For the text-containing cell, return its midpoint in (X, Y) coordinate format. 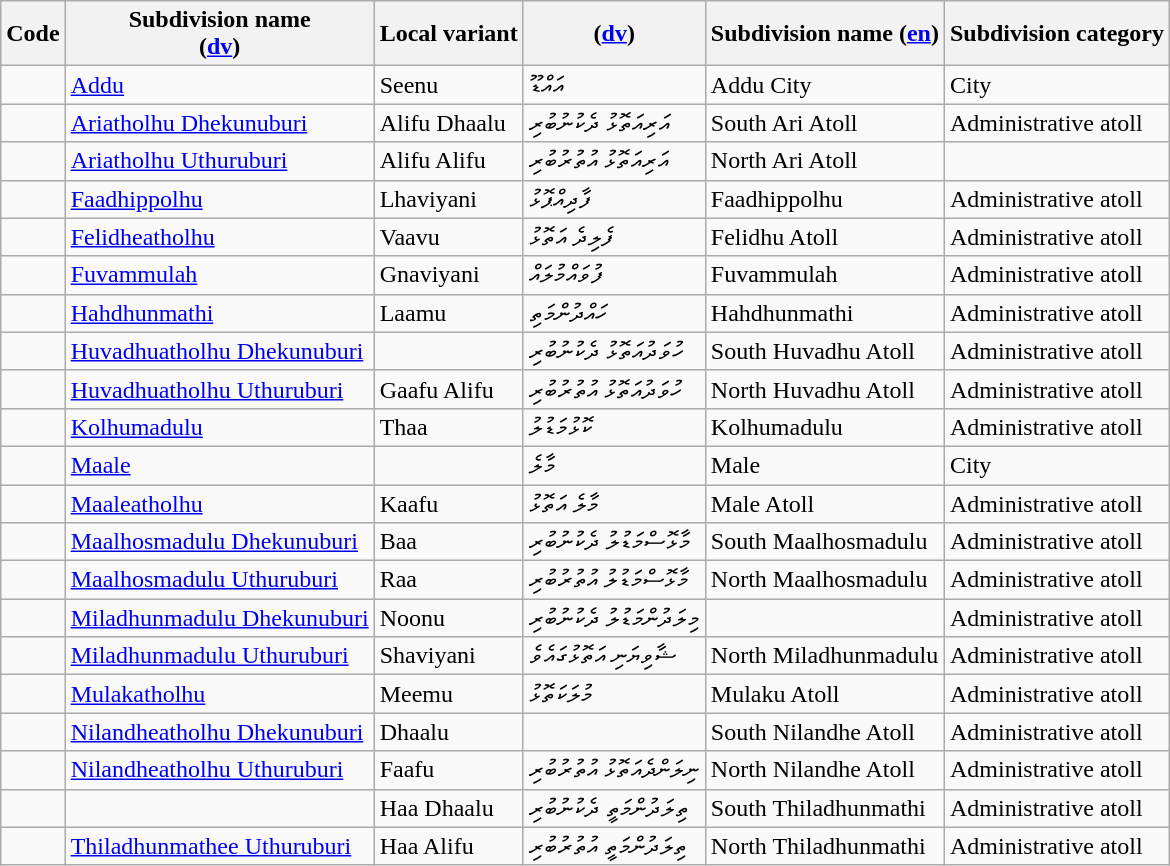
South Huvadhu Atoll (824, 351)
ހުވަދުއަތޮޅު އުތުރުބުރި (614, 389)
ފެލިދެ އަތޮޅު (614, 237)
Gnaviyani (448, 275)
South Maalhosmadulu (824, 542)
Mulaku Atoll (824, 694)
މިލަދުންމަޑުލު ދެކުނުބުރި (614, 618)
ޝާވިޔަނި އަތޮޅުގައެވެ (614, 656)
Alifu Alifu (448, 161)
Baa (448, 542)
ތިލަދުންމަތީ ދެކުނުބުރި (614, 808)
މާލެ (614, 465)
Noonu (448, 618)
Lhaviyani (448, 199)
Subdivision category (1056, 34)
Ariatholhu Dhekunuburi (220, 123)
Local variant (448, 34)
Felidheatholhu (220, 237)
North Huvadhu Atoll (824, 389)
Male (824, 465)
އަރިއަތޮޅު އުތުރުބުރި (614, 161)
ނިލަންދެއަތޮޅު އުތުރުބުރި (614, 770)
Laamu (448, 313)
އައްޑޫ (614, 85)
North Miladhunmadulu (824, 656)
Nilandheatholhu Dhekunuburi (220, 732)
Shaviyani (448, 656)
Subdivision name (en) (824, 34)
ކޮޅުމަޑުލު (614, 427)
North Nilandhe Atoll (824, 770)
(dv) (614, 34)
North Ari Atoll (824, 161)
Maalhosmadulu Uthuruburi (220, 580)
Faafu (448, 770)
Nilandheatholhu Uthuruburi (220, 770)
Thaa (448, 427)
Vaavu (448, 237)
Code (33, 34)
Ariatholhu Uthuruburi (220, 161)
Miladhunmadulu Dhekunuburi (220, 618)
Mulakatholhu (220, 694)
Male Atoll (824, 503)
Dhaalu (448, 732)
Subdivision name(dv) (220, 34)
މާލެ އަތޮޅު (614, 503)
Alifu Dhaalu (448, 123)
Felidhu Atoll (824, 237)
Haa Alifu (448, 846)
Kaafu (448, 503)
South Nilandhe Atoll (824, 732)
Meemu (448, 694)
North Thiladhunmathi (824, 846)
ހުވަދުއަތޮޅު ދެކުނުބުރި (614, 351)
Addu City (824, 85)
Maalhosmadulu Dhekunuburi (220, 542)
ހައްދުންމަތި (614, 313)
Huvadhuatholhu Uthuruburi (220, 389)
ފުވައްމުލައް (614, 275)
South Ari Atoll (824, 123)
ފާދިއްޕޮޅު (614, 199)
Huvadhuatholhu Dhekunuburi (220, 351)
ތިލަދުންމަތީ އުތުރުބުރި (614, 846)
Maaleatholhu (220, 503)
Maale (220, 465)
Gaafu Alifu (448, 389)
North Maalhosmadulu (824, 580)
Addu (220, 85)
Seenu (448, 85)
South Thiladhunmathi (824, 808)
އަރިއަތޮޅު ދެކުނުބުރި (614, 123)
Raa (448, 580)
މާޅޮސްމަޑުލު ދެކުނުބުރި (614, 542)
މުލަކަތޮޅު (614, 694)
Thiladhunmathee Uthuruburi (220, 846)
މާޅޮސްމަޑުލު އުތުރުބުރި (614, 580)
Haa Dhaalu (448, 808)
Miladhunmadulu Uthuruburi (220, 656)
